Provide the [x, y] coordinate of the cell's center where the given text is located.  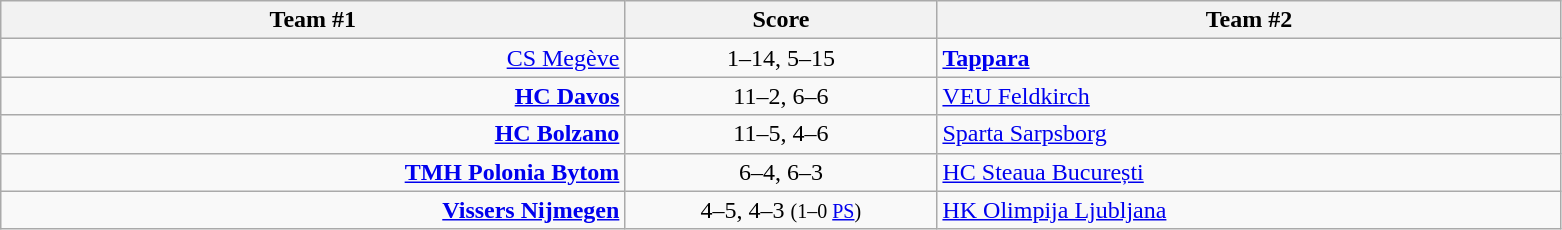
HC Bolzano [313, 134]
11–2, 6–6 [781, 96]
CS Megève [313, 58]
11–5, 4–6 [781, 134]
Score [781, 20]
VEU Feldkirch [1249, 96]
HC Davos [313, 96]
Sparta Sarpsborg [1249, 134]
HK Olimpija Ljubljana [1249, 210]
Team #2 [1249, 20]
1–14, 5–15 [781, 58]
Vissers Nijmegen [313, 210]
TMH Polonia Bytom [313, 172]
6–4, 6–3 [781, 172]
Tappara [1249, 58]
HC Steaua București [1249, 172]
4–5, 4–3 (1–0 PS) [781, 210]
Team #1 [313, 20]
